Scan for the cell matching the given text and deliver its (x, y) coordinate at center. 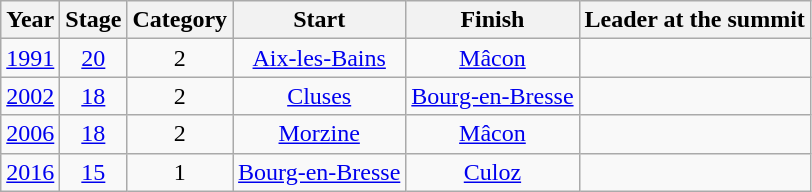
Culoz (492, 172)
Year (30, 20)
Aix-les-Bains (320, 58)
1 (180, 172)
Cluses (320, 96)
Category (180, 20)
20 (94, 58)
Leader at the summit (694, 20)
Stage (94, 20)
2006 (30, 134)
Finish (492, 20)
Start (320, 20)
Morzine (320, 134)
2016 (30, 172)
1991 (30, 58)
15 (94, 172)
2002 (30, 96)
